Return [x, y] of the center of cell containing provided text 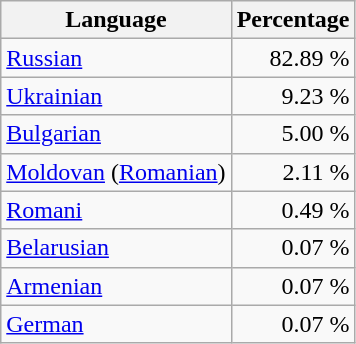
9.23 % [293, 96]
Percentage [293, 20]
Belarusian [116, 248]
German [116, 324]
Moldovan (Romanian) [116, 172]
Bulgarian [116, 134]
0.49 % [293, 210]
82.89 % [293, 58]
2.11 % [293, 172]
Armenian [116, 286]
5.00 % [293, 134]
Language [116, 20]
Russian [116, 58]
Ukrainian [116, 96]
Romani [116, 210]
